Return [X, Y] of the center of cell containing provided text 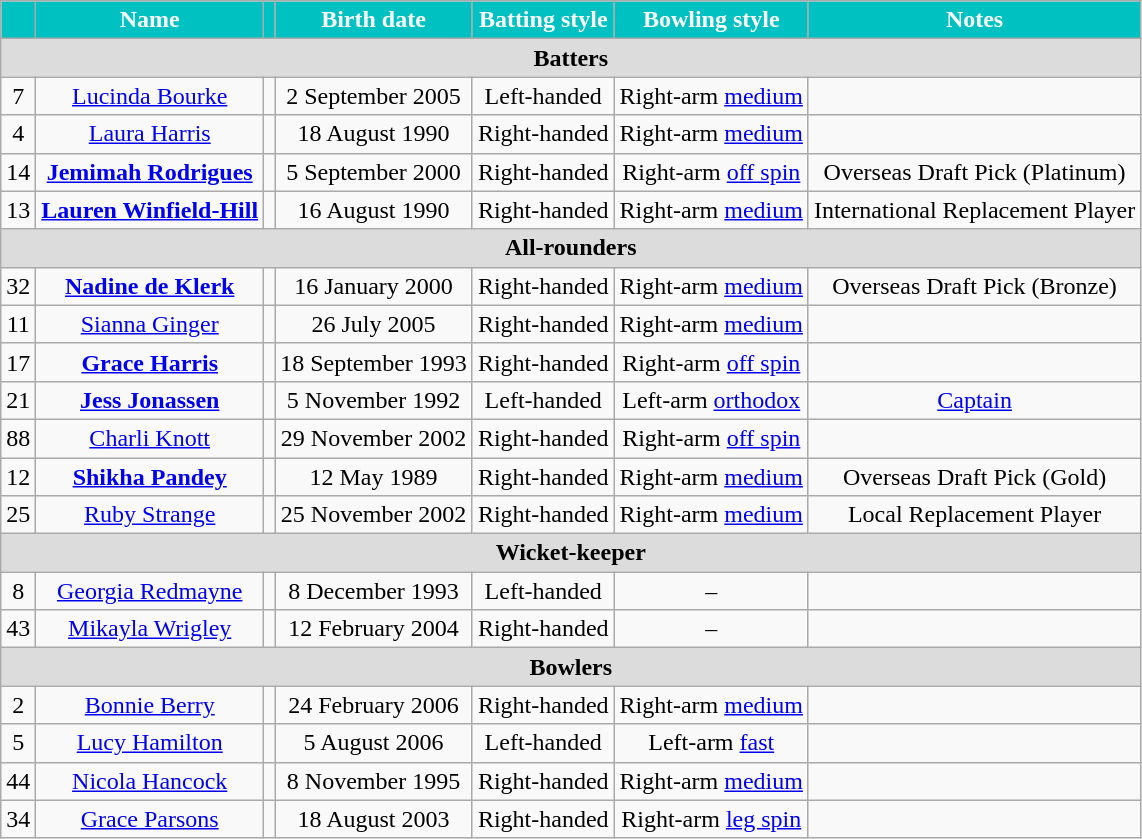
13 [18, 210]
25 November 2002 [374, 515]
Right-arm leg spin [711, 819]
21 [18, 400]
32 [18, 286]
Bowlers [571, 667]
Nadine de Klerk [150, 286]
Batting style [543, 20]
25 [18, 515]
8 December 1993 [374, 591]
5 November 1992 [374, 400]
Left-arm orthodox [711, 400]
Wicket-keeper [571, 553]
Name [150, 20]
7 [18, 96]
14 [18, 172]
Grace Harris [150, 362]
18 September 1993 [374, 362]
Jess Jonassen [150, 400]
11 [18, 324]
8 November 1995 [374, 781]
Shikha Pandey [150, 477]
17 [18, 362]
International Replacement Player [974, 210]
18 August 2003 [374, 819]
24 February 2006 [374, 705]
All-rounders [571, 248]
18 August 1990 [374, 134]
Lauren Winfield-Hill [150, 210]
Left-arm fast [711, 743]
Georgia Redmayne [150, 591]
Grace Parsons [150, 819]
Notes [974, 20]
5 [18, 743]
2 [18, 705]
16 January 2000 [374, 286]
4 [18, 134]
44 [18, 781]
2 September 2005 [374, 96]
88 [18, 438]
43 [18, 629]
Bonnie Berry [150, 705]
Charli Knott [150, 438]
Local Replacement Player [974, 515]
12 May 1989 [374, 477]
Lucinda Bourke [150, 96]
16 August 1990 [374, 210]
Ruby Strange [150, 515]
Sianna Ginger [150, 324]
Jemimah Rodrigues [150, 172]
26 July 2005 [374, 324]
Overseas Draft Pick (Bronze) [974, 286]
12 [18, 477]
Overseas Draft Pick (Platinum) [974, 172]
Birth date [374, 20]
12 February 2004 [374, 629]
Laura Harris [150, 134]
29 November 2002 [374, 438]
Overseas Draft Pick (Gold) [974, 477]
Captain [974, 400]
8 [18, 591]
Bowling style [711, 20]
Nicola Hancock [150, 781]
5 August 2006 [374, 743]
Mikayla Wrigley [150, 629]
Batters [571, 58]
34 [18, 819]
Lucy Hamilton [150, 743]
5 September 2000 [374, 172]
